Find where the given text appears and provide that cell's center as [X, Y] coordinate. 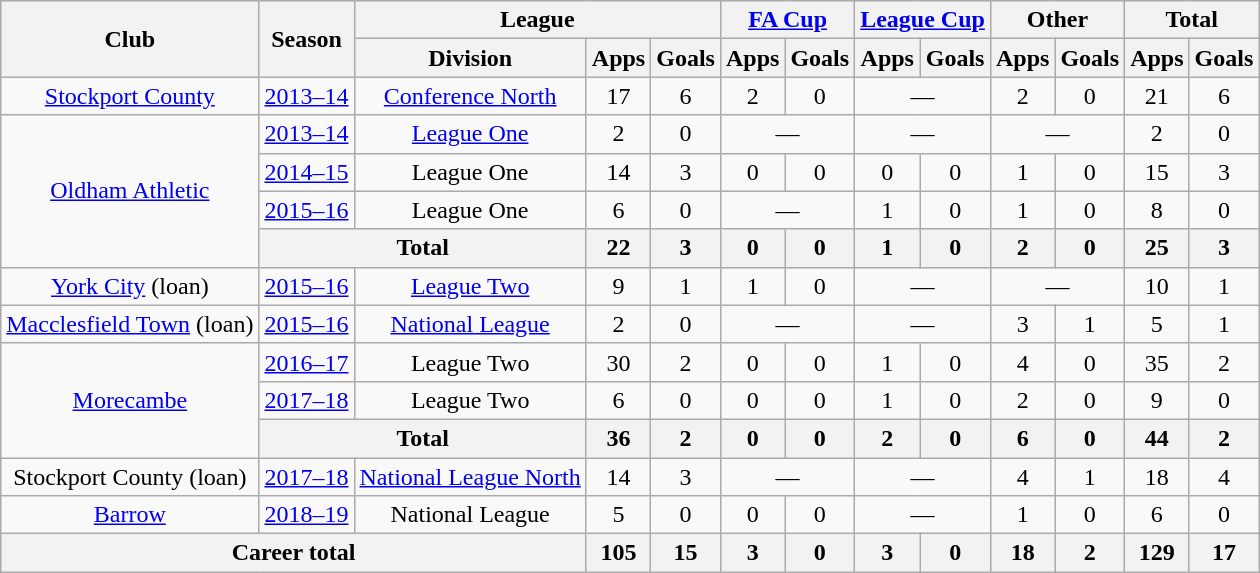
Division [470, 58]
Stockport County [130, 96]
Conference North [470, 96]
Other [1057, 20]
8 [1157, 210]
Stockport County (loan) [130, 477]
Season [306, 39]
10 [1157, 286]
21 [1157, 96]
44 [1157, 438]
League [537, 20]
National League North [470, 477]
35 [1157, 362]
Macclesfield Town (loan) [130, 324]
2018–19 [306, 515]
FA Cup [787, 20]
105 [618, 553]
30 [618, 362]
Barrow [130, 515]
36 [618, 438]
Career total [294, 553]
York City (loan) [130, 286]
Morecambe [130, 400]
2016–17 [306, 362]
25 [1157, 248]
22 [618, 248]
129 [1157, 553]
Oldham Athletic [130, 191]
Club [130, 39]
2014–15 [306, 172]
League Cup [923, 20]
